Pinpoint the cell where the given text exists, returning its [x, y] midpoint coordinate. 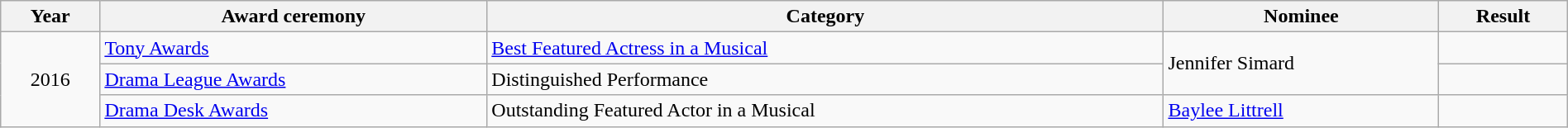
Distinguished Performance [825, 79]
Category [825, 17]
Drama League Awards [294, 79]
Nominee [1302, 17]
Best Featured Actress in a Musical [825, 48]
Year [50, 17]
Outstanding Featured Actor in a Musical [825, 111]
Tony Awards [294, 48]
Drama Desk Awards [294, 111]
Baylee Littrell [1302, 111]
2016 [50, 79]
Result [1503, 17]
Jennifer Simard [1302, 64]
Award ceremony [294, 17]
